Detect which cell encompasses the target text, then output its [X, Y] center coordinate. 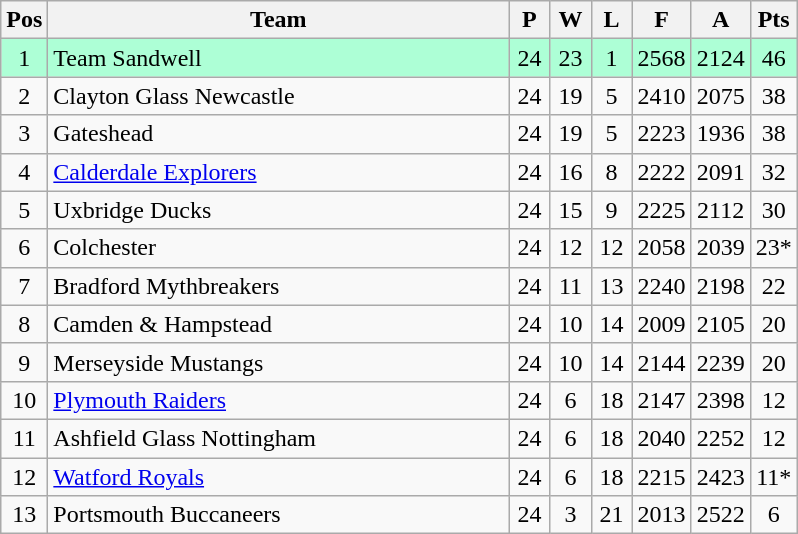
2112 [720, 210]
2410 [662, 96]
11* [774, 477]
Team Sandwell [278, 58]
Bradford Mythbreakers [278, 286]
2091 [720, 172]
23 [570, 58]
30 [774, 210]
2058 [662, 248]
Uxbridge Ducks [278, 210]
Calderdale Explorers [278, 172]
2040 [662, 438]
2568 [662, 58]
15 [570, 210]
2522 [720, 515]
2013 [662, 515]
Portsmouth Buccaneers [278, 515]
2239 [720, 362]
2198 [720, 286]
2 [24, 96]
22 [774, 286]
2009 [662, 324]
21 [612, 515]
2240 [662, 286]
7 [24, 286]
Team [278, 20]
Colchester [278, 248]
P [530, 20]
2147 [662, 400]
46 [774, 58]
F [662, 20]
Gateshead [278, 134]
Watford Royals [278, 477]
Clayton Glass Newcastle [278, 96]
W [570, 20]
1936 [720, 134]
2225 [662, 210]
2075 [720, 96]
Plymouth Raiders [278, 400]
2215 [662, 477]
2222 [662, 172]
2039 [720, 248]
16 [570, 172]
Merseyside Mustangs [278, 362]
Ashfield Glass Nottingham [278, 438]
2105 [720, 324]
2223 [662, 134]
2398 [720, 400]
Pts [774, 20]
32 [774, 172]
2423 [720, 477]
2144 [662, 362]
L [612, 20]
Camden & Hampstead [278, 324]
Pos [24, 20]
2252 [720, 438]
23* [774, 248]
2124 [720, 58]
4 [24, 172]
A [720, 20]
